Pinpoint the cell where the given text exists, returning its (X, Y) midpoint coordinate. 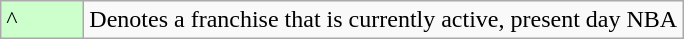
^ (42, 20)
Denotes a franchise that is currently active, present day NBA (384, 20)
